Determine the [X, Y] coordinate at the center of the cell enclosing the given text.  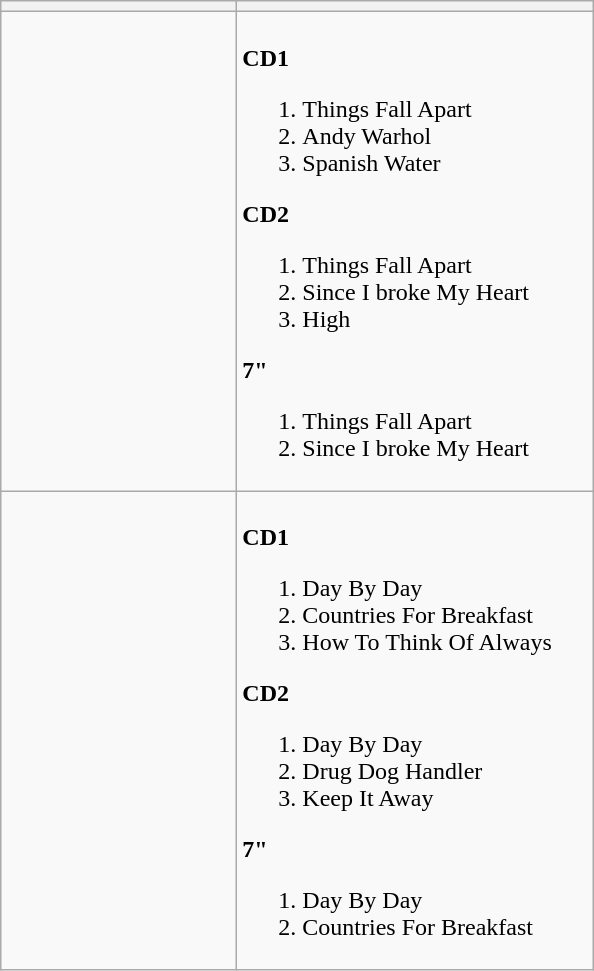
CD1Day By DayCountries For BreakfastHow To Think Of AlwaysCD2Day By DayDrug Dog HandlerKeep It Away7"Day By DayCountries For Breakfast [415, 730]
CD1Things Fall ApartAndy WarholSpanish WaterCD2Things Fall ApartSince I broke My HeartHigh7"Things Fall ApartSince I broke My Heart [415, 252]
